Output the [X, Y] coordinate of the center of the cell containing the given text.  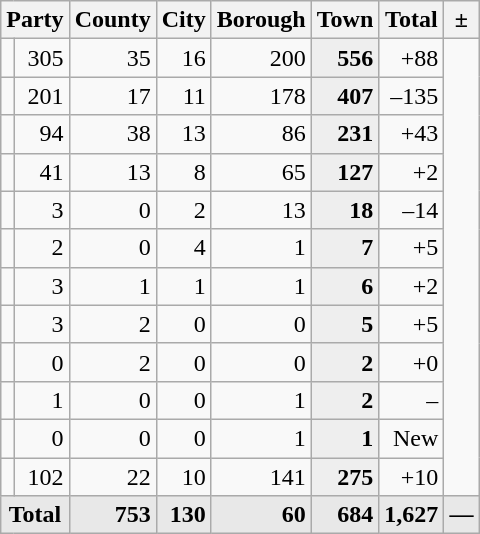
231 [345, 134]
22 [112, 477]
+43 [412, 134]
35 [112, 58]
7 [345, 248]
275 [345, 477]
1,627 [412, 515]
11 [184, 96]
Town [345, 20]
+88 [412, 58]
38 [112, 134]
556 [345, 58]
6 [345, 286]
16 [184, 58]
– [412, 400]
130 [184, 515]
New [412, 438]
60 [261, 515]
41 [42, 172]
102 [42, 477]
± [462, 20]
178 [261, 96]
Party [35, 20]
94 [42, 134]
4 [184, 248]
753 [112, 515]
8 [184, 172]
+10 [412, 477]
127 [345, 172]
86 [261, 134]
305 [42, 58]
County [112, 20]
Borough [261, 20]
17 [112, 96]
141 [261, 477]
10 [184, 477]
–135 [412, 96]
65 [261, 172]
200 [261, 58]
–14 [412, 210]
+0 [412, 362]
5 [345, 324]
201 [42, 96]
City [184, 20]
— [462, 515]
684 [345, 515]
18 [345, 210]
407 [345, 96]
